Detect which cell encompasses the target text, then output its (x, y) center coordinate. 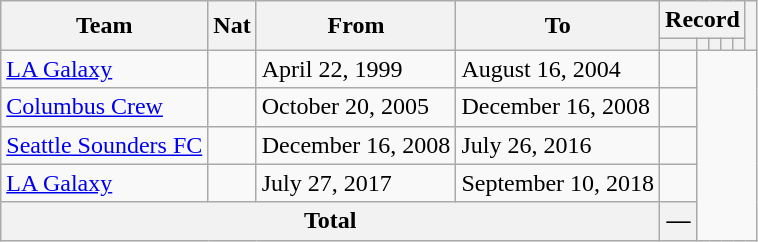
Columbus Crew (104, 107)
To (558, 26)
April 22, 1999 (356, 69)
Seattle Sounders FC (104, 145)
Record (703, 20)
July 26, 2016 (558, 145)
Team (104, 26)
July 27, 2017 (356, 183)
Nat (232, 26)
October 20, 2005 (356, 107)
Total (330, 221)
September 10, 2018 (558, 183)
— (679, 221)
August 16, 2004 (558, 69)
From (356, 26)
